From the cell containing the given text, extract its center point as [x, y] coordinate. 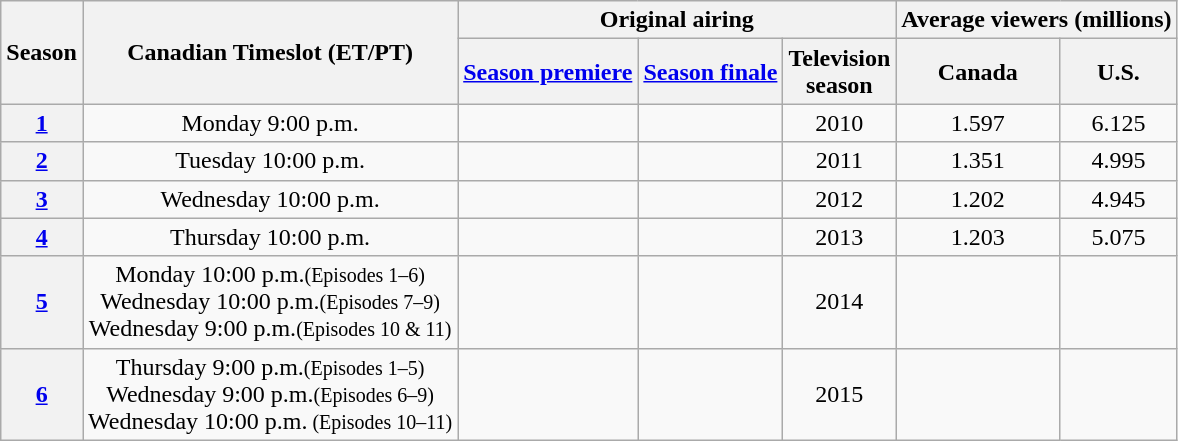
3 [42, 199]
5 [42, 302]
1.351 [978, 161]
2 [42, 161]
Tuesday 10:00 p.m. [270, 161]
Original airing [677, 20]
4.945 [1118, 199]
Thursday 9:00 p.m.(Episodes 1–5)Wednesday 9:00 p.m.(Episodes 6–9)Wednesday 10:00 p.m. (Episodes 10–11) [270, 394]
2013 [840, 237]
Average viewers (millions) [1036, 20]
Monday 9:00 p.m. [270, 123]
Season [42, 52]
1.597 [978, 123]
Season finale [710, 72]
Television season [840, 72]
U.S. [1118, 72]
4 [42, 237]
2011 [840, 161]
2012 [840, 199]
Canada [978, 72]
2014 [840, 302]
5.075 [1118, 237]
1.202 [978, 199]
Season premiere [548, 72]
Monday 10:00 p.m.(Episodes 1–6)Wednesday 10:00 p.m.(Episodes 7–9)Wednesday 9:00 p.m.(Episodes 10 & 11) [270, 302]
4.995 [1118, 161]
Canadian Timeslot (ET/PT) [270, 52]
1.203 [978, 237]
1 [42, 123]
2015 [840, 394]
Thursday 10:00 p.m. [270, 237]
6.125 [1118, 123]
2010 [840, 123]
6 [42, 394]
Wednesday 10:00 p.m. [270, 199]
